Find where the given text appears and provide that cell's center as [x, y] coordinate. 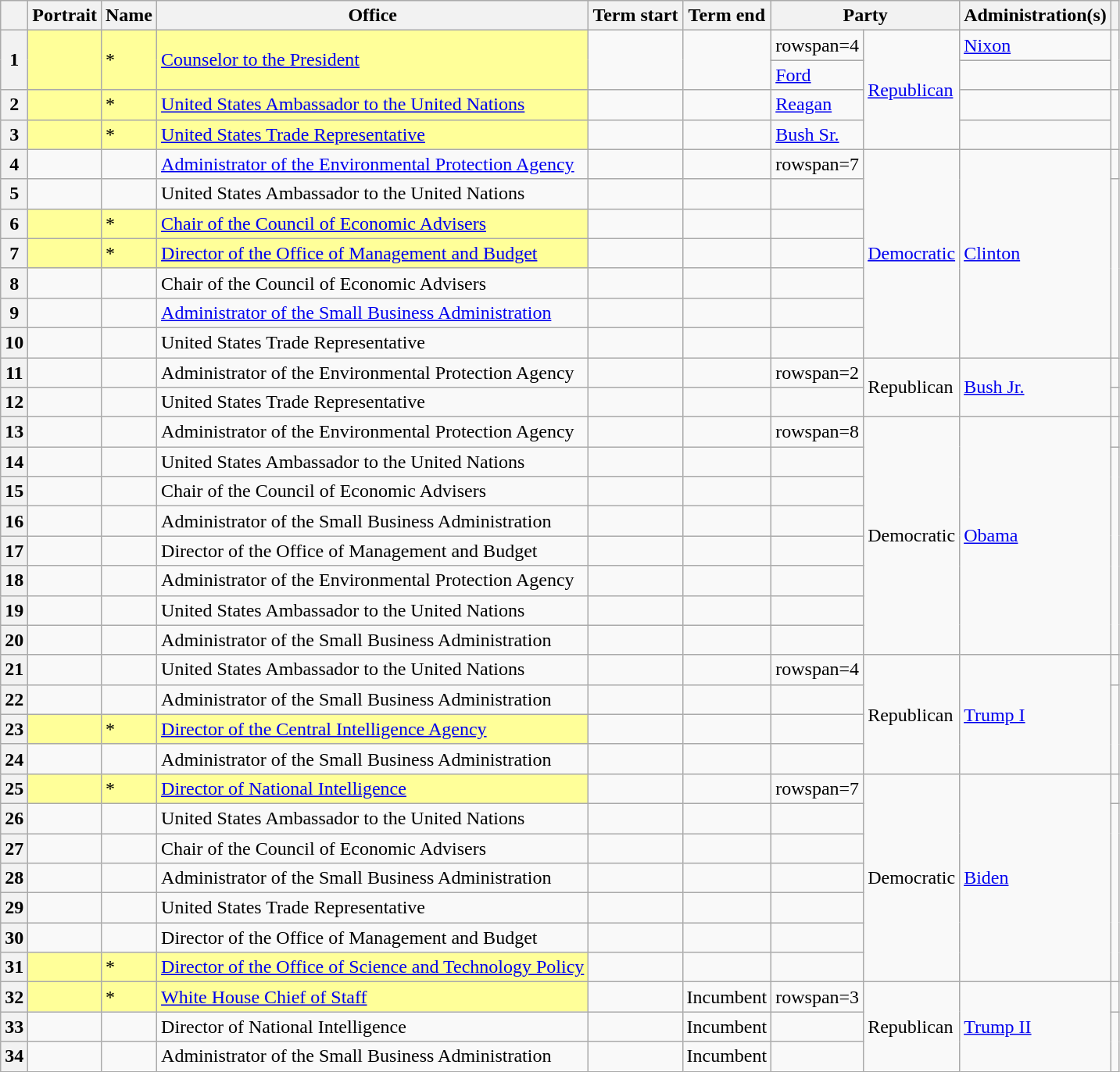
23 [14, 729]
34 [14, 1056]
32 [14, 997]
Term end [727, 16]
Office [373, 16]
Obama [1036, 536]
15 [14, 491]
24 [14, 759]
Nixon [1036, 45]
33 [14, 1027]
Bush Jr. [1036, 388]
20 [14, 640]
1 [14, 60]
4 [14, 164]
6 [14, 223]
31 [14, 967]
rowspan=2 [818, 373]
Trump I [1036, 714]
Bush Sr. [818, 134]
Director of the Office of Science and Technology Policy [373, 967]
17 [14, 551]
3 [14, 134]
21 [14, 670]
Biden [1036, 877]
Director of the Central Intelligence Agency [373, 729]
Reagan [818, 105]
27 [14, 848]
9 [14, 313]
28 [14, 878]
25 [14, 788]
10 [14, 342]
White House Chief of Staff [373, 997]
2 [14, 105]
30 [14, 938]
Name [128, 16]
29 [14, 908]
Ford [818, 75]
Administration(s) [1036, 16]
Party [866, 16]
22 [14, 699]
13 [14, 432]
5 [14, 194]
26 [14, 818]
8 [14, 283]
Term start [635, 16]
Counselor to the President [373, 60]
7 [14, 253]
rowspan=8 [818, 432]
14 [14, 462]
18 [14, 581]
Clinton [1036, 253]
rowspan=3 [818, 997]
16 [14, 521]
Portrait [65, 16]
12 [14, 402]
11 [14, 373]
19 [14, 610]
Trump II [1036, 1027]
